Search for the cell housing the specified text and yield its [X, Y] center coordinate. 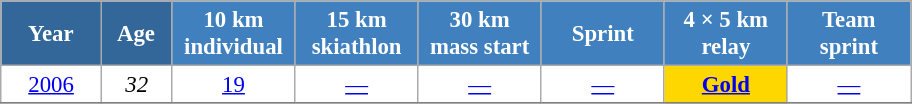
19 [234, 85]
4 × 5 km relay [726, 34]
32 [136, 85]
30 km mass start [480, 34]
Sprint [602, 34]
2006 [52, 85]
10 km individual [234, 34]
Team sprint [848, 34]
Gold [726, 85]
Age [136, 34]
Year [52, 34]
15 km skiathlon [356, 34]
